Return the (X, Y) coordinate for the center point of the cell that contains the specified text.  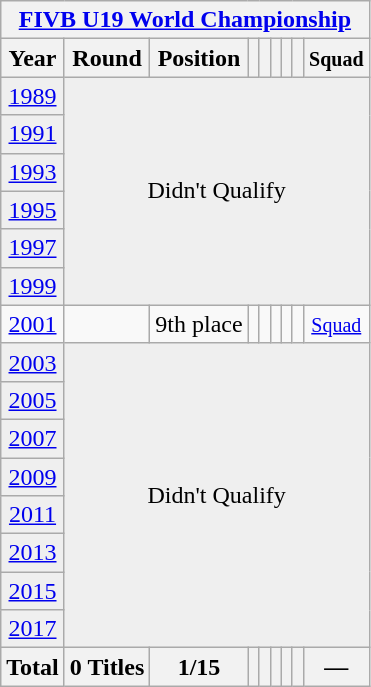
9th place (199, 324)
Round (107, 58)
— (336, 667)
0 Titles (107, 667)
1993 (33, 172)
2009 (33, 477)
2015 (33, 591)
1991 (33, 134)
1995 (33, 210)
Position (199, 58)
Total (33, 667)
2003 (33, 362)
1/15 (199, 667)
1999 (33, 286)
FIVB U19 World Championship (185, 20)
Year (33, 58)
2005 (33, 400)
2001 (33, 324)
2017 (33, 629)
2007 (33, 438)
1997 (33, 248)
2013 (33, 553)
2011 (33, 515)
1989 (33, 96)
